Scan for the cell matching the given text and deliver its (X, Y) coordinate at center. 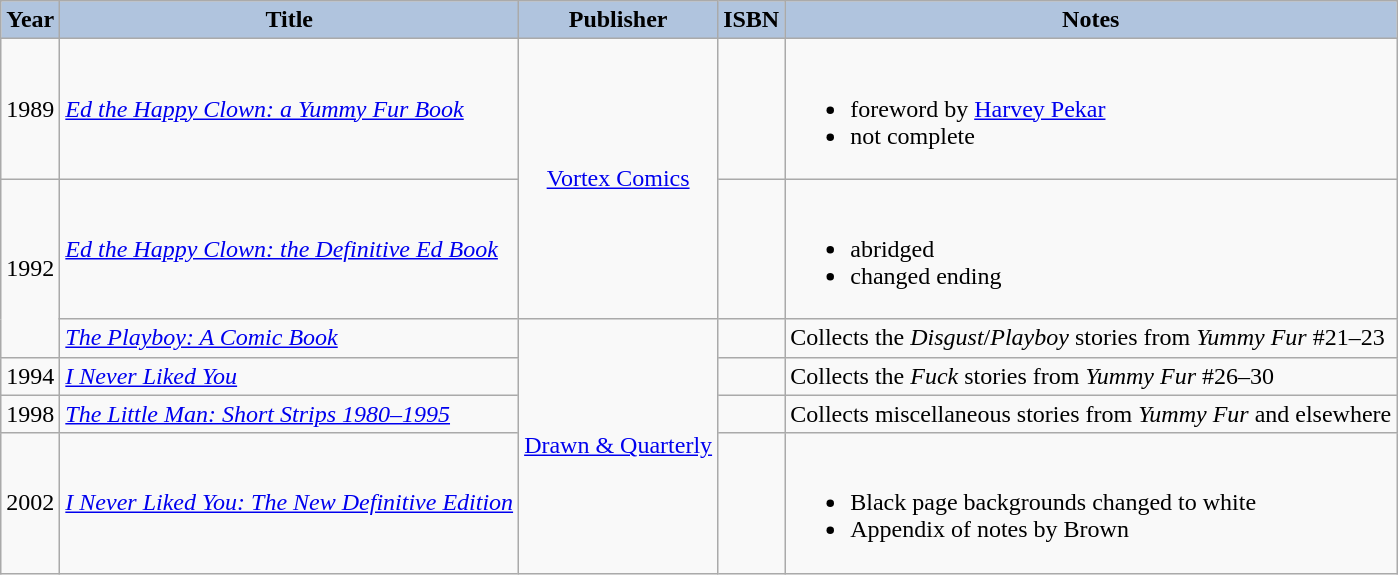
Ed the Happy Clown: a Yummy Fur Book (290, 109)
Collects the Disgust/Playboy stories from Yummy Fur #21–23 (1091, 338)
1992 (30, 268)
Notes (1091, 20)
The Little Man: Short Strips 1980–1995 (290, 414)
I Never Liked You: The New Definitive Edition (290, 503)
Title (290, 20)
ISBN (752, 20)
The Playboy: A Comic Book (290, 338)
Year (30, 20)
Drawn & Quarterly (618, 446)
1998 (30, 414)
abridgedchanged ending (1091, 249)
1994 (30, 376)
Publisher (618, 20)
Collects the Fuck stories from Yummy Fur #26–30 (1091, 376)
2002 (30, 503)
I Never Liked You (290, 376)
1989 (30, 109)
foreword by Harvey Pekarnot complete (1091, 109)
Collects miscellaneous stories from Yummy Fur and elsewhere (1091, 414)
Vortex Comics (618, 179)
Black page backgrounds changed to whiteAppendix of notes by Brown (1091, 503)
Ed the Happy Clown: the Definitive Ed Book (290, 249)
